Provide the [X, Y] coordinate of the cell's center where the given text is located.  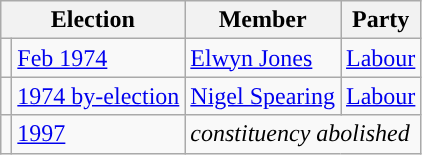
constituency abolished [303, 134]
Member [263, 20]
Nigel Spearing [263, 96]
1997 [98, 134]
Feb 1974 [98, 58]
Party [381, 20]
Elwyn Jones [263, 58]
1974 by-election [98, 96]
Election [93, 20]
